Detect which cell encompasses the target text, then output its (x, y) center coordinate. 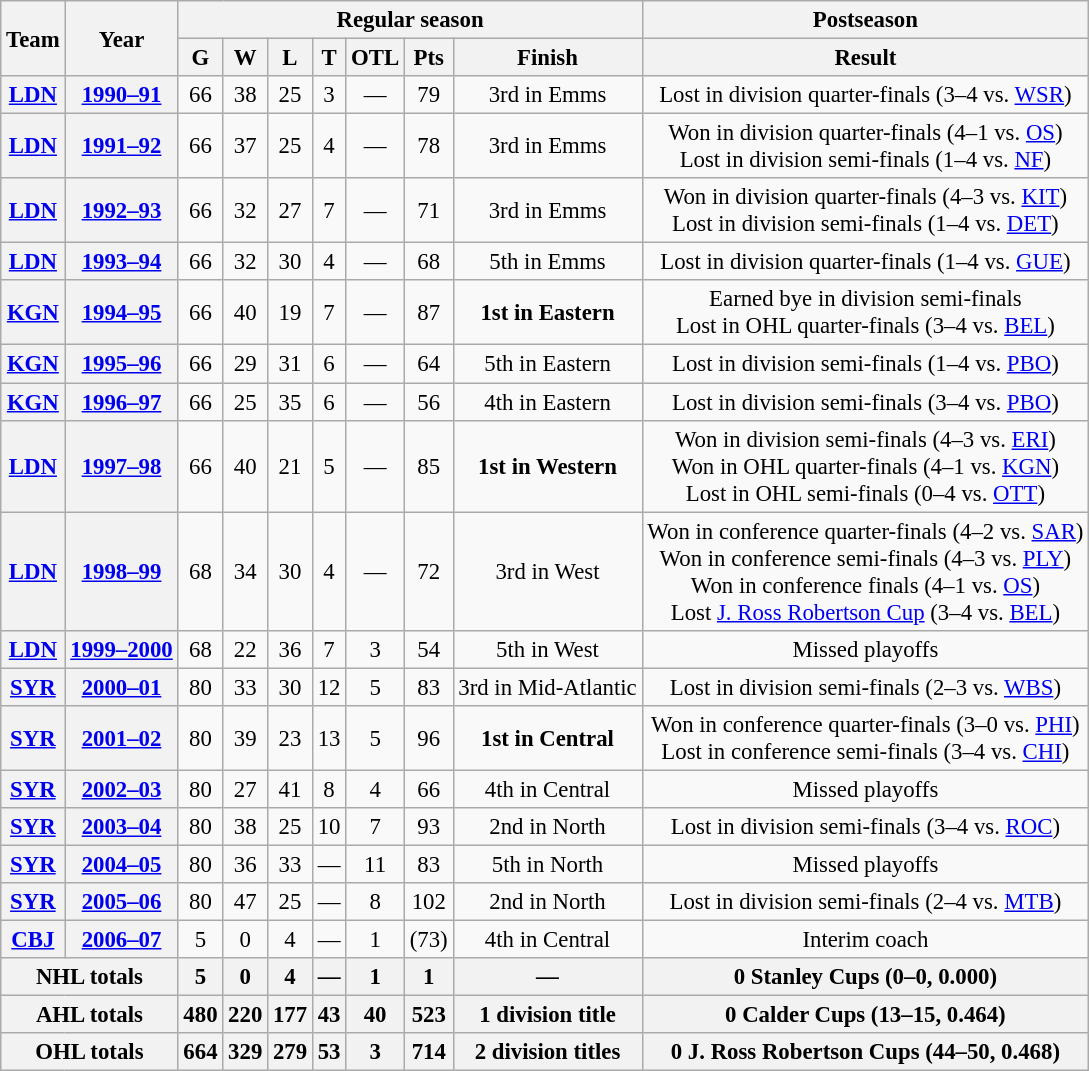
71 (428, 210)
AHL totals (90, 1015)
177 (290, 1015)
L (290, 58)
11 (376, 864)
Finish (548, 58)
1995–96 (122, 364)
Interim coach (866, 940)
OTL (376, 58)
2003–04 (122, 827)
4th in Eastern (548, 402)
12 (328, 687)
10 (328, 827)
2 division titles (548, 1052)
1st in Western (548, 466)
Regular season (410, 20)
(73) (428, 940)
Postseason (866, 20)
43 (328, 1015)
1990–91 (122, 95)
664 (200, 1052)
279 (290, 1052)
Pts (428, 58)
53 (328, 1052)
Lost in division semi-finals (2–4 vs. MTB) (866, 902)
5th in Emms (548, 262)
93 (428, 827)
Lost in division quarter-finals (3–4 vs. WSR) (866, 95)
0 Stanley Cups (0–0, 0.000) (866, 977)
523 (428, 1015)
102 (428, 902)
3rd in West (548, 572)
1993–94 (122, 262)
2004–05 (122, 864)
1st in Central (548, 738)
2000–01 (122, 687)
35 (290, 402)
1991–92 (122, 146)
Won in division semi-finals (4–3 vs. ERI) Won in OHL quarter-finals (4–1 vs. KGN) Lost in OHL semi-finals (0–4 vs. OTT) (866, 466)
0 Calder Cups (13–15, 0.464) (866, 1015)
31 (290, 364)
Won in conference quarter-finals (3–0 vs. PHI) Lost in conference semi-finals (3–4 vs. CHI) (866, 738)
56 (428, 402)
T (328, 58)
0 J. Ross Robertson Cups (44–50, 0.468) (866, 1052)
480 (200, 1015)
87 (428, 312)
CBJ (33, 940)
64 (428, 364)
Result (866, 58)
1999–2000 (122, 649)
1992–93 (122, 210)
5th in North (548, 864)
23 (290, 738)
5th in West (548, 649)
72 (428, 572)
Lost in division semi-finals (2–3 vs. WBS) (866, 687)
Won in division quarter-finals (4–3 vs. KIT) Lost in division semi-finals (1–4 vs. DET) (866, 210)
1994–95 (122, 312)
2001–02 (122, 738)
2005–06 (122, 902)
5th in Eastern (548, 364)
41 (290, 789)
Team (33, 38)
3rd in Mid-Atlantic (548, 687)
79 (428, 95)
85 (428, 466)
47 (246, 902)
19 (290, 312)
Lost in division semi-finals (3–4 vs. ROC) (866, 827)
1997–98 (122, 466)
2002–03 (122, 789)
G (200, 58)
Earned bye in division semi-finals Lost in OHL quarter-finals (3–4 vs. BEL) (866, 312)
Lost in division semi-finals (3–4 vs. PBO) (866, 402)
54 (428, 649)
W (246, 58)
1998–99 (122, 572)
96 (428, 738)
1 division title (548, 1015)
714 (428, 1052)
21 (290, 466)
NHL totals (90, 977)
Year (122, 38)
34 (246, 572)
78 (428, 146)
2006–07 (122, 940)
1st in Eastern (548, 312)
OHL totals (90, 1052)
Lost in division quarter-finals (1–4 vs. GUE) (866, 262)
39 (246, 738)
1996–97 (122, 402)
37 (246, 146)
220 (246, 1015)
329 (246, 1052)
Lost in division semi-finals (1–4 vs. PBO) (866, 364)
29 (246, 364)
13 (328, 738)
22 (246, 649)
Won in division quarter-finals (4–1 vs. OS) Lost in division semi-finals (1–4 vs. NF) (866, 146)
